Find where the given text appears and provide that cell's center as (x, y) coordinate. 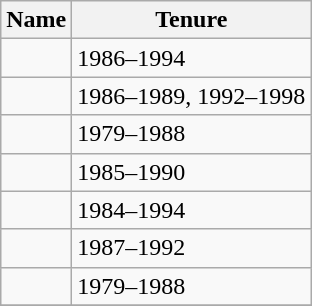
Name (36, 20)
1986–1989, 1992–1998 (192, 96)
1984–1994 (192, 210)
Tenure (192, 20)
1987–1992 (192, 248)
1986–1994 (192, 58)
1985–1990 (192, 172)
